Detect which cell encompasses the target text, then output its (X, Y) center coordinate. 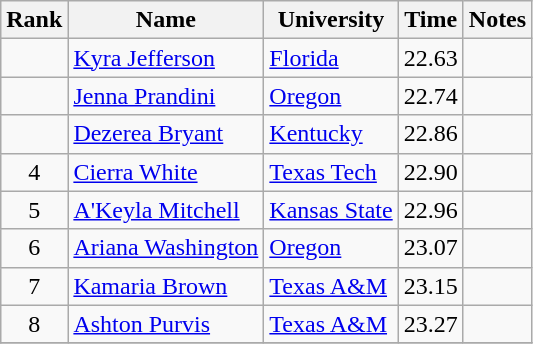
22.74 (430, 96)
University (331, 20)
Time (430, 20)
Notes (497, 20)
6 (34, 248)
23.15 (430, 286)
4 (34, 172)
Kyra Jefferson (166, 58)
Ariana Washington (166, 248)
Texas Tech (331, 172)
Dezerea Bryant (166, 134)
A'Keyla Mitchell (166, 210)
Kentucky (331, 134)
Name (166, 20)
Florida (331, 58)
Rank (34, 20)
22.90 (430, 172)
Cierra White (166, 172)
22.63 (430, 58)
Kansas State (331, 210)
7 (34, 286)
8 (34, 324)
23.07 (430, 248)
Kamaria Brown (166, 286)
22.86 (430, 134)
22.96 (430, 210)
Ashton Purvis (166, 324)
5 (34, 210)
23.27 (430, 324)
Jenna Prandini (166, 96)
